Return the [X, Y] coordinate for the center point of the cell that contains the specified text.  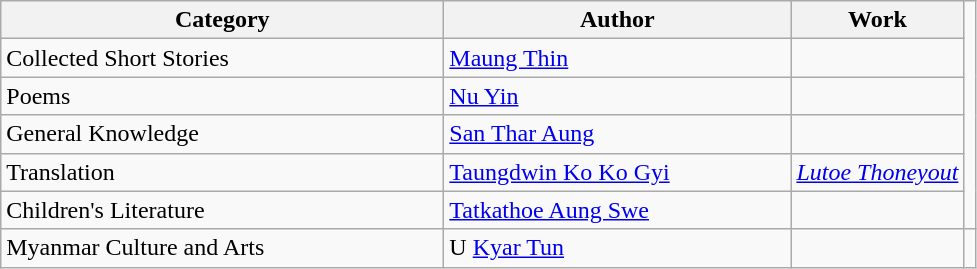
Taungdwin Ko Ko Gyi [618, 172]
Lutoe Thoneyout [878, 172]
General Knowledge [222, 134]
Myanmar Culture and Arts [222, 248]
Children's Literature [222, 210]
Tatkathoe Aung Swe [618, 210]
Work [878, 20]
Category [222, 20]
San Thar Aung [618, 134]
Author [618, 20]
U Kyar Tun [618, 248]
Nu Yin [618, 96]
Maung Thin [618, 58]
Collected Short Stories [222, 58]
Translation [222, 172]
Poems [222, 96]
